Scan for the cell matching the given text and deliver its (X, Y) coordinate at center. 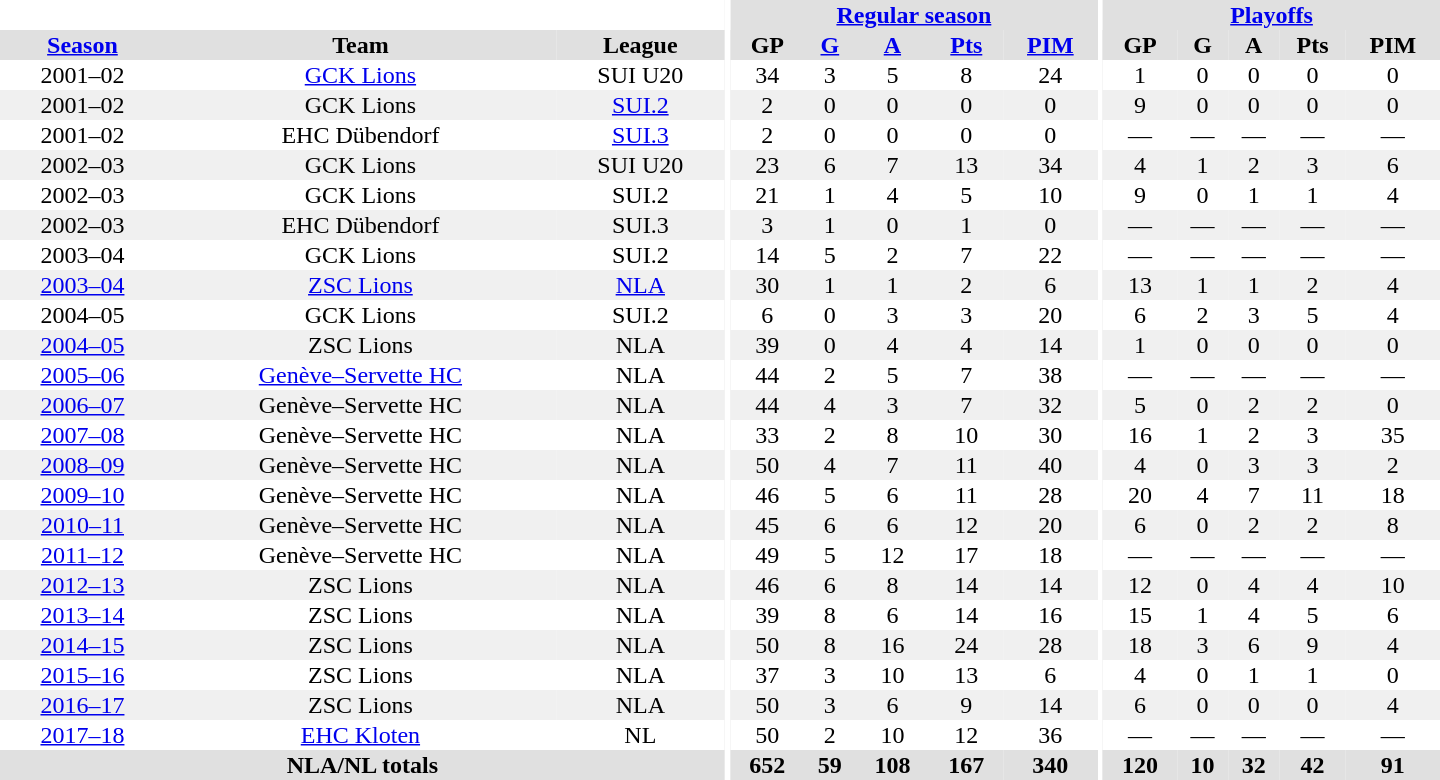
League (640, 45)
120 (1140, 765)
652 (767, 765)
2015–16 (82, 675)
35 (1393, 435)
21 (767, 195)
45 (767, 525)
NL (640, 735)
EHC Kloten (360, 735)
33 (767, 435)
2017–18 (82, 735)
Playoffs (1272, 15)
2010–11 (82, 525)
22 (1050, 255)
2009–10 (82, 495)
37 (767, 675)
Team (360, 45)
15 (1140, 615)
2013–14 (82, 615)
2016–17 (82, 705)
49 (767, 555)
2014–15 (82, 645)
2006–07 (82, 405)
167 (966, 765)
Regular season (914, 15)
40 (1050, 465)
2012–13 (82, 585)
2011–12 (82, 555)
2007–08 (82, 435)
59 (830, 765)
2008–09 (82, 465)
36 (1050, 735)
Season (82, 45)
340 (1050, 765)
23 (767, 165)
2005–06 (82, 375)
17 (966, 555)
42 (1312, 765)
38 (1050, 375)
91 (1393, 765)
NLA/NL totals (362, 765)
108 (892, 765)
